Detect which cell encompasses the target text, then output its [X, Y] center coordinate. 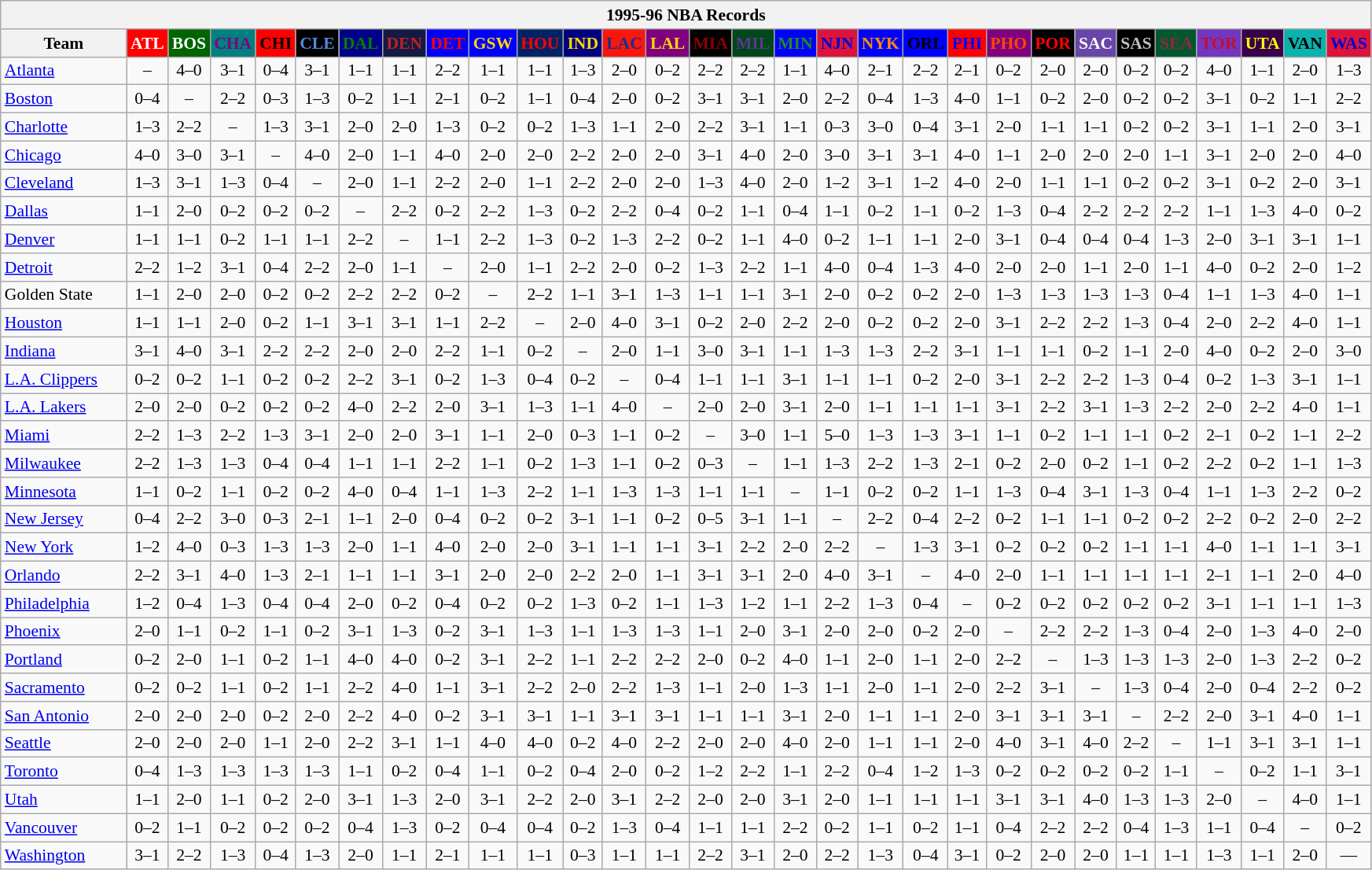
Minnesota [64, 492]
Charlotte [64, 127]
Toronto [64, 772]
TOR [1219, 43]
Orlando [64, 576]
GSW [494, 43]
CLE [318, 43]
Golden State [64, 295]
L.A. Clippers [64, 379]
New Jersey [64, 519]
SEA [1176, 43]
Team [64, 43]
HOU [539, 43]
PHI [967, 43]
BOS [189, 43]
Chicago [64, 155]
Indiana [64, 352]
NJN [837, 43]
UTA [1263, 43]
Sacramento [64, 688]
MIN [795, 43]
NYK [881, 43]
DET [448, 43]
Houston [64, 323]
DEN [404, 43]
Vancouver [64, 828]
DAL [361, 43]
— [1349, 856]
Miami [64, 436]
MIL [753, 43]
IND [583, 43]
CHA [233, 43]
POR [1053, 43]
1995-96 NBA Records [686, 15]
Atlanta [64, 71]
ATL [148, 43]
San Antonio [64, 716]
LAC [624, 43]
0–5 [710, 519]
New York [64, 547]
Detroit [64, 267]
Denver [64, 239]
Seattle [64, 743]
Milwaukee [64, 463]
VAN [1305, 43]
Portland [64, 660]
Boston [64, 99]
WAS [1349, 43]
LAL [668, 43]
MIA [710, 43]
Cleveland [64, 183]
5–0 [837, 436]
SAS [1136, 43]
CHI [275, 43]
L.A. Lakers [64, 407]
Philadelphia [64, 603]
Utah [64, 800]
Washington [64, 856]
ORL [926, 43]
PHO [1008, 43]
Phoenix [64, 632]
Dallas [64, 212]
SAC [1096, 43]
